Extract the (x, y) coordinate from the center of the cell holding the provided text.  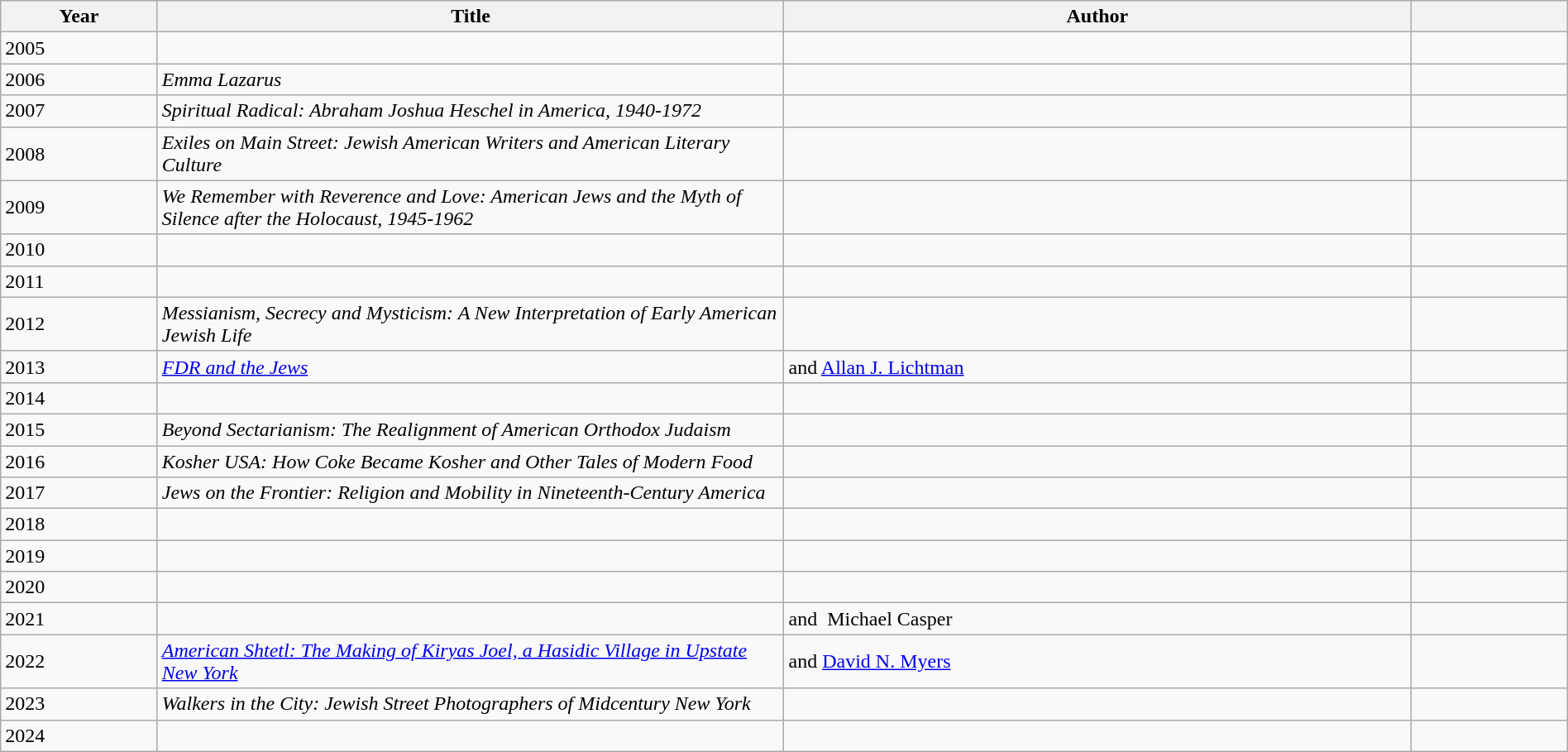
2013 (79, 366)
Author (1097, 17)
2011 (79, 281)
2023 (79, 704)
2012 (79, 324)
2020 (79, 587)
2016 (79, 461)
Emma Lazarus (471, 79)
Spiritual Radical: Abraham Joshua Heschel in America, 1940-1972 (471, 111)
2022 (79, 662)
and Allan J. Lichtman (1097, 366)
Exiles on Main Street: Jewish American Writers and American Literary Culture (471, 154)
2019 (79, 556)
American Shtetl: The Making of Kiryas Joel, a Hasidic Village in Upstate New York (471, 662)
2008 (79, 154)
and David N. Myers (1097, 662)
2005 (79, 48)
2015 (79, 429)
2021 (79, 619)
2010 (79, 250)
2024 (79, 735)
Messianism, Secrecy and Mysticism: A New Interpretation of Early American Jewish Life (471, 324)
2007 (79, 111)
2006 (79, 79)
Kosher USA: How Coke Became Kosher and Other Tales of Modern Food (471, 461)
2018 (79, 524)
Jews on the Frontier: Religion and Mobility in Nineteenth-Century America (471, 493)
FDR and the Jews (471, 366)
We Remember with Reverence and Love: American Jews and the Myth of Silence after the Holocaust, 1945-1962 (471, 207)
and Michael Casper (1097, 619)
2014 (79, 398)
Title (471, 17)
2017 (79, 493)
Beyond Sectarianism: The Realignment of American Orthodox Judaism (471, 429)
Year (79, 17)
Walkers in the City: Jewish Street Photographers of Midcentury New York (471, 704)
2009 (79, 207)
